Provide the [X, Y] coordinate of the cell's center where the given text is located.  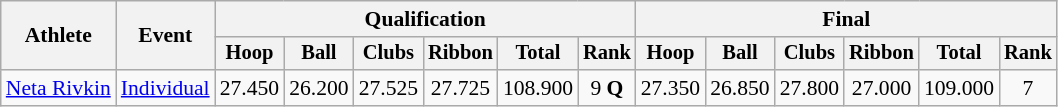
27.525 [388, 88]
Athlete [58, 36]
27.450 [250, 88]
27.350 [670, 88]
26.850 [740, 88]
108.900 [538, 88]
27.725 [460, 88]
Individual [166, 88]
Final [846, 19]
Qualification [426, 19]
27.000 [882, 88]
Neta Rivkin [58, 88]
109.000 [959, 88]
9 Q [607, 88]
27.800 [810, 88]
26.200 [318, 88]
Event [166, 36]
7 [1028, 88]
